Locate the cell with the specified text and output its [x, y] center coordinate. 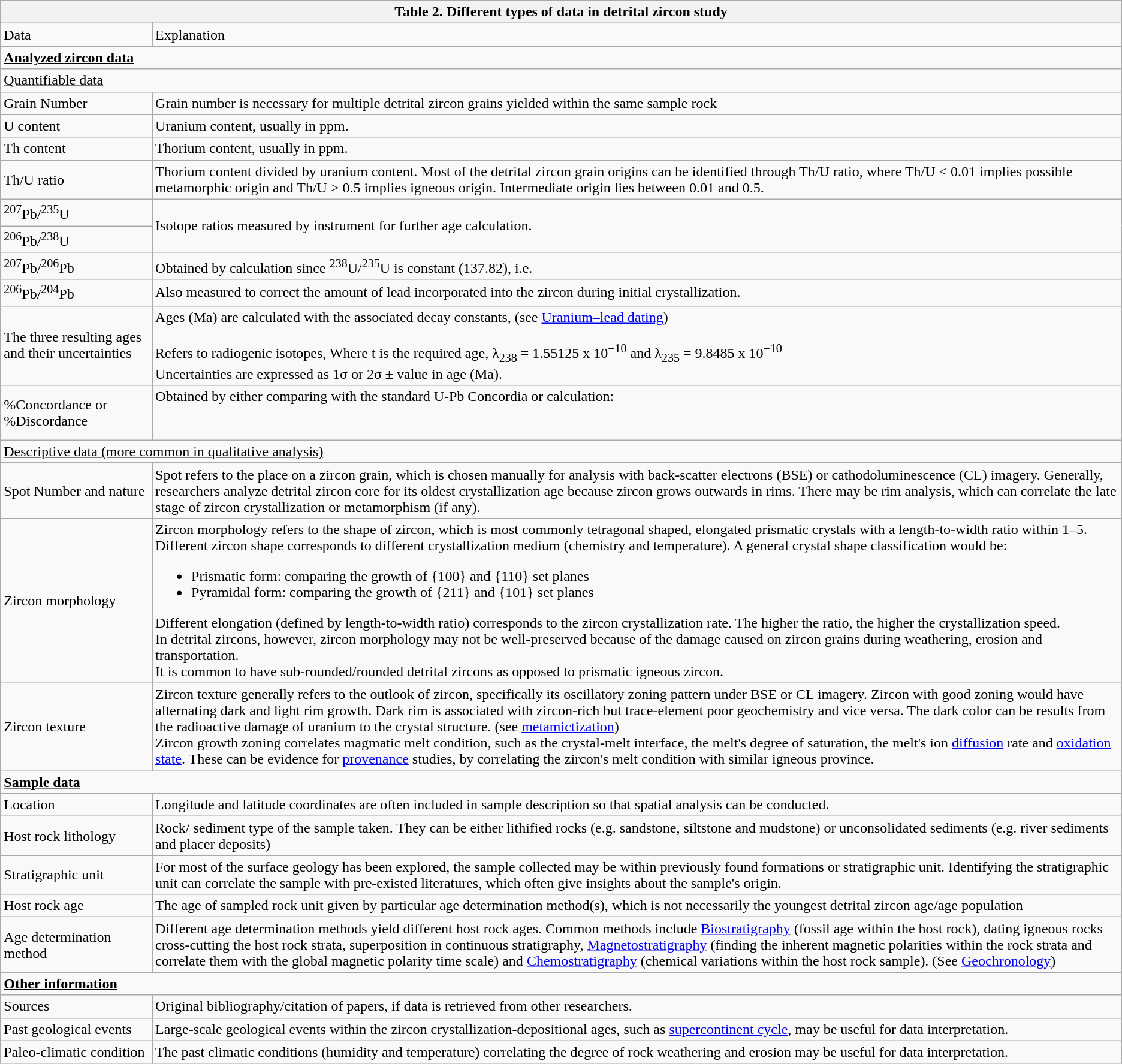
Isotope ratios measured by instrument for further age calculation. [637, 225]
Sources [77, 1006]
The past climatic conditions (humidity and temperature) correlating the degree of rock weathering and erosion may be useful for data interpretation. [637, 1052]
Host rock lithology [77, 836]
Zircon texture [77, 727]
Other information [561, 984]
Stratigraphic unit [77, 875]
206Pb/204Pb [77, 293]
Table 2. Different types of data in detrital zircon study [561, 12]
Thorium content, usually in ppm. [637, 149]
Quantifiable data [561, 80]
Longitude and latitude coordinates are often included in sample description so that spatial analysis can be conducted. [637, 805]
Th/U ratio [77, 180]
Paleo-climatic condition [77, 1052]
The three resulting ages and their uncertainties [77, 345]
Age determination method [77, 945]
Explanation [637, 35]
U content [77, 126]
Uranium content, usually in ppm. [637, 126]
Past geological events [77, 1029]
Original bibliography/citation of papers, if data is retrieved from other researchers. [637, 1006]
Sample data [561, 782]
Th content [77, 149]
Obtained by either comparing with the standard U-Pb Concordia or calculation: [637, 412]
Analyzed zircon data [561, 58]
Data [77, 35]
Location [77, 805]
%Concordance or %Discordance [77, 412]
Descriptive data (more common in qualitative analysis) [561, 451]
Grain number is necessary for multiple detrital zircon grains yielded within the same sample rock [637, 103]
Also measured to correct the amount of lead incorporated into the zircon during initial crystallization. [637, 293]
Spot Number and nature [77, 490]
207Pb/235U [77, 212]
Zircon morphology [77, 601]
207Pb/206Pb [77, 266]
Grain Number [77, 103]
Obtained by calculation since 238U/235U is constant (137.82), i.e. [637, 266]
Host rock age [77, 906]
206Pb/238U [77, 240]
